Return the (X, Y) coordinate for the center point of the cell that contains the specified text.  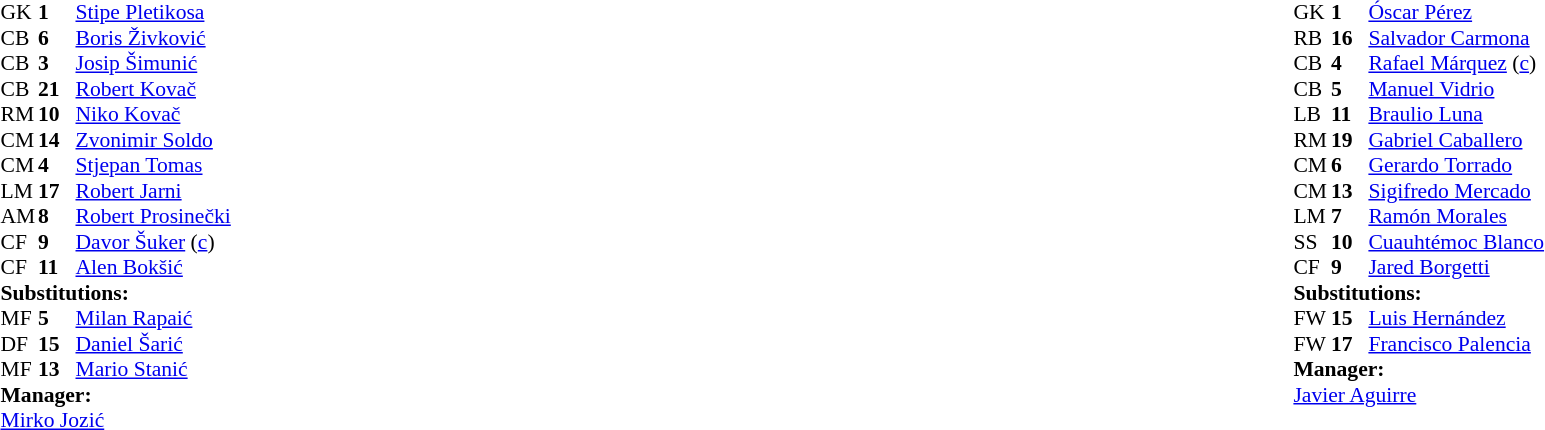
7 (1350, 217)
Francisco Palencia (1456, 344)
19 (1350, 140)
Manuel Vidrio (1456, 89)
Gabriel Caballero (1456, 140)
Gerardo Torrado (1456, 165)
Javier Aguirre (1418, 395)
21 (57, 89)
Stipe Pletikosa (154, 13)
Stjepan Tomas (154, 165)
SS (1312, 242)
Luis Hernández (1456, 319)
Daniel Šarić (154, 344)
Sigifredo Mercado (1456, 191)
Mario Stanić (154, 369)
3 (57, 63)
8 (57, 217)
Robert Prosinečki (154, 217)
Rafael Márquez (c) (1456, 63)
Robert Kovač (154, 89)
Milan Rapaić (154, 319)
Robert Jarni (154, 191)
DF (19, 344)
Ramón Morales (1456, 217)
Boris Živković (154, 38)
Cuauhtémoc Blanco (1456, 242)
Josip Šimunić (154, 63)
AM (19, 217)
Niko Kovač (154, 115)
Alen Bokšić (154, 267)
LB (1312, 115)
Davor Šuker (c) (154, 242)
RB (1312, 38)
14 (57, 140)
Salvador Carmona (1456, 38)
Óscar Pérez (1456, 13)
Zvonimir Soldo (154, 140)
Braulio Luna (1456, 115)
16 (1350, 38)
Jared Borgetti (1456, 267)
